From the cell containing the given text, extract its center point as (x, y) coordinate. 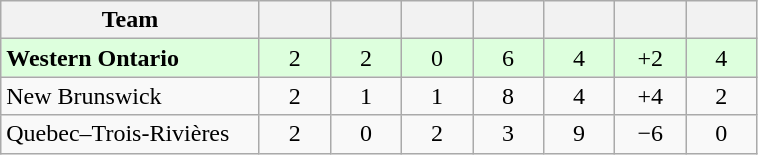
+2 (650, 58)
−6 (650, 134)
+4 (650, 96)
Team (130, 20)
3 (508, 134)
New Brunswick (130, 96)
Quebec–Trois-Rivières (130, 134)
6 (508, 58)
Western Ontario (130, 58)
9 (580, 134)
8 (508, 96)
